Extract the [X, Y] coordinate from the center of the cell holding the provided text.  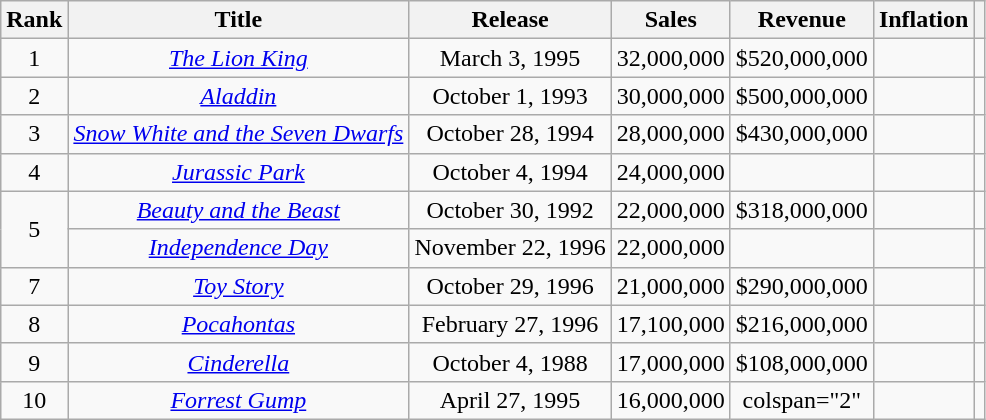
October 28, 1994 [510, 134]
Snow White and the Seven Dwarfs [238, 134]
28,000,000 [670, 134]
Jurassic Park [238, 172]
Beauty and the Beast [238, 210]
February 27, 1996 [510, 324]
$520,000,000 [802, 58]
17,100,000 [670, 324]
Independence Day [238, 248]
24,000,000 [670, 172]
Toy Story [238, 286]
Cinderella [238, 362]
Forrest Gump [238, 400]
October 1, 1993 [510, 96]
8 [34, 324]
April 27, 1995 [510, 400]
Inflation [923, 20]
2 [34, 96]
10 [34, 400]
Aladdin [238, 96]
October 29, 1996 [510, 286]
Pocahontas [238, 324]
$500,000,000 [802, 96]
$318,000,000 [802, 210]
March 3, 1995 [510, 58]
October 30, 1992 [510, 210]
colspan="2" [802, 400]
$290,000,000 [802, 286]
Sales [670, 20]
16,000,000 [670, 400]
October 4, 1988 [510, 362]
17,000,000 [670, 362]
1 [34, 58]
5 [34, 229]
Release [510, 20]
9 [34, 362]
32,000,000 [670, 58]
Rank [34, 20]
October 4, 1994 [510, 172]
Title [238, 20]
$430,000,000 [802, 134]
4 [34, 172]
7 [34, 286]
30,000,000 [670, 96]
21,000,000 [670, 286]
$216,000,000 [802, 324]
The Lion King [238, 58]
$108,000,000 [802, 362]
November 22, 1996 [510, 248]
3 [34, 134]
Revenue [802, 20]
